Return (X, Y) of the center of cell containing provided text 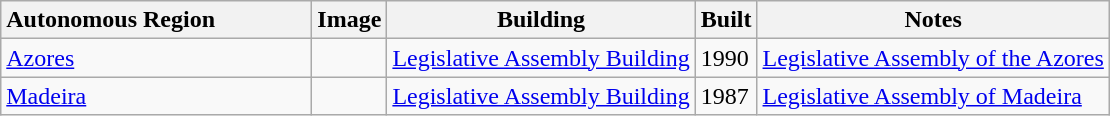
Legislative Assembly of the Azores (933, 58)
1990 (726, 58)
Azores (156, 58)
Autonomous Region (156, 20)
Legislative Assembly of Madeira (933, 96)
Notes (933, 20)
Building (541, 20)
1987 (726, 96)
Image (350, 20)
Madeira (156, 96)
Built (726, 20)
